Search for the cell housing the specified text and yield its (X, Y) center coordinate. 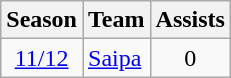
0 (190, 58)
Saipa (116, 58)
11/12 (42, 58)
Season (42, 20)
Assists (190, 20)
Team (116, 20)
